Extract the (X, Y) coordinate from the center of the cell holding the provided text.  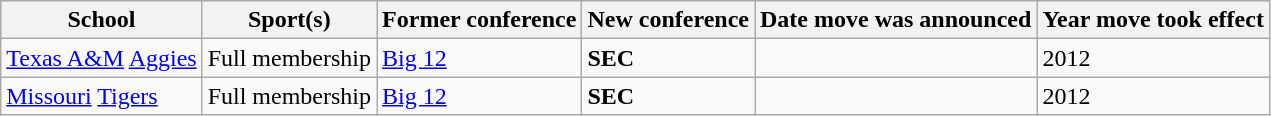
Former conference (480, 20)
Texas A&M Aggies (102, 58)
Sport(s) (289, 20)
Year move took effect (1154, 20)
Date move was announced (895, 20)
School (102, 20)
Missouri Tigers (102, 96)
New conference (668, 20)
